Detect which cell encompasses the target text, then output its (x, y) center coordinate. 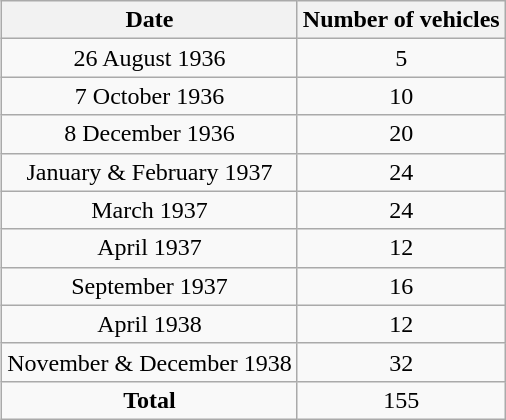
10 (401, 96)
20 (401, 134)
April 1937 (150, 248)
26 August 1936 (150, 58)
January & February 1937 (150, 172)
7 October 1936 (150, 96)
Number of vehicles (401, 20)
September 1937 (150, 286)
Date (150, 20)
March 1937 (150, 210)
8 December 1936 (150, 134)
32 (401, 362)
155 (401, 400)
5 (401, 58)
November & December 1938 (150, 362)
16 (401, 286)
April 1938 (150, 324)
Total (150, 400)
